Capture the cell that displays the provided text and extract its (x, y) central coordinate. 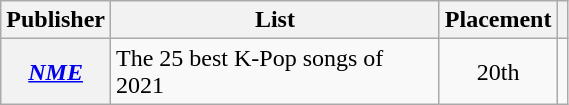
The 25 best K-Pop songs of 2021 (276, 72)
NME (56, 72)
20th (498, 72)
List (276, 20)
Publisher (56, 20)
Placement (498, 20)
